Determine the (X, Y) coordinate at the center of the cell enclosing the given text.  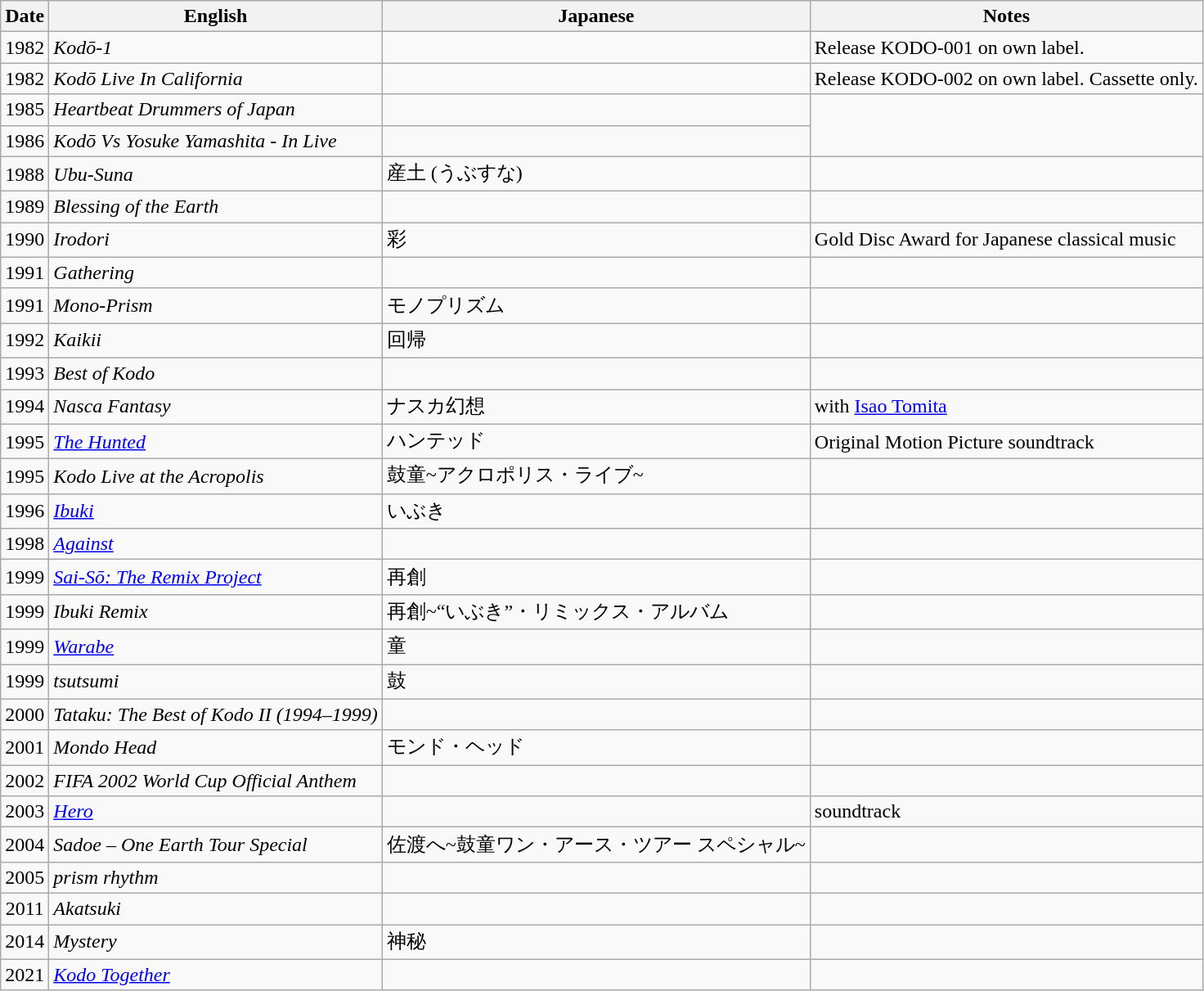
Gold Disc Award for Japanese classical music (1006, 241)
Kodo Together (216, 975)
1992 (25, 340)
FIFA 2002 World Cup Official Anthem (216, 781)
with Isao Tomita (1006, 408)
2011 (25, 908)
1994 (25, 408)
2001 (25, 748)
Notes (1006, 16)
2014 (25, 943)
Ibuki Remix (216, 612)
2021 (25, 975)
Warabe (216, 646)
2000 (25, 714)
Mondo Head (216, 748)
童 (595, 646)
Nasca Fantasy (216, 408)
1988 (25, 173)
神秘 (595, 943)
鼓童~アクロポリス・ライブ~ (595, 476)
1998 (25, 544)
Tataku: The Best of Kodo II (1994–1999) (216, 714)
回帰 (595, 340)
Kaikii (216, 340)
1993 (25, 373)
Best of Kodo (216, 373)
Irodori (216, 241)
Ubu-Suna (216, 173)
Sadoe – One Earth Tour Special (216, 845)
English (216, 16)
2002 (25, 781)
2005 (25, 877)
1996 (25, 511)
産土 (うぶすな) (595, 173)
彩 (595, 241)
再創~“いぶき”・リミックス・アルバム (595, 612)
いぶき (595, 511)
tsutsumi (216, 682)
The Hunted (216, 442)
1986 (25, 141)
ナスカ幻想 (595, 408)
2003 (25, 812)
Ibuki (216, 511)
Mono-Prism (216, 306)
Japanese (595, 16)
Heartbeat Drummers of Japan (216, 110)
Date (25, 16)
Release KODO-002 on own label. Cassette only. (1006, 79)
Gathering (216, 273)
Mystery (216, 943)
Original Motion Picture soundtrack (1006, 442)
再創 (595, 578)
1985 (25, 110)
ハンテッド (595, 442)
Release KODO-001 on own label. (1006, 47)
Hero (216, 812)
2004 (25, 845)
Kodō Vs Yosuke Yamashita - In Live (216, 141)
Kodō-1 (216, 47)
1989 (25, 207)
モンド・ヘッド (595, 748)
Against (216, 544)
1990 (25, 241)
鼓 (595, 682)
Blessing of the Earth (216, 207)
Akatsuki (216, 908)
佐渡へ~鼓童ワン・アース・ツアー スペシャル~ (595, 845)
Sai-Sō: The Remix Project (216, 578)
Kodō Live In California (216, 79)
モノプリズム (595, 306)
Kodo Live at the Acropolis (216, 476)
prism rhythm (216, 877)
soundtrack (1006, 812)
